For the text-containing cell, return its midpoint in (x, y) coordinate format. 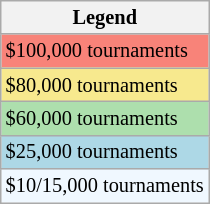
$100,000 tournaments (105, 51)
$60,000 tournaments (105, 118)
$25,000 tournaments (105, 152)
$80,000 tournaments (105, 85)
Legend (105, 17)
$10/15,000 tournaments (105, 186)
